Output the (X, Y) coordinate of the center of the cell containing the given text.  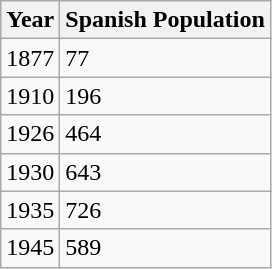
Year (30, 20)
1877 (30, 58)
643 (165, 172)
726 (165, 210)
464 (165, 134)
1945 (30, 248)
77 (165, 58)
1910 (30, 96)
1935 (30, 210)
1926 (30, 134)
Spanish Population (165, 20)
196 (165, 96)
589 (165, 248)
1930 (30, 172)
